For the text-containing cell, return its midpoint in (X, Y) coordinate format. 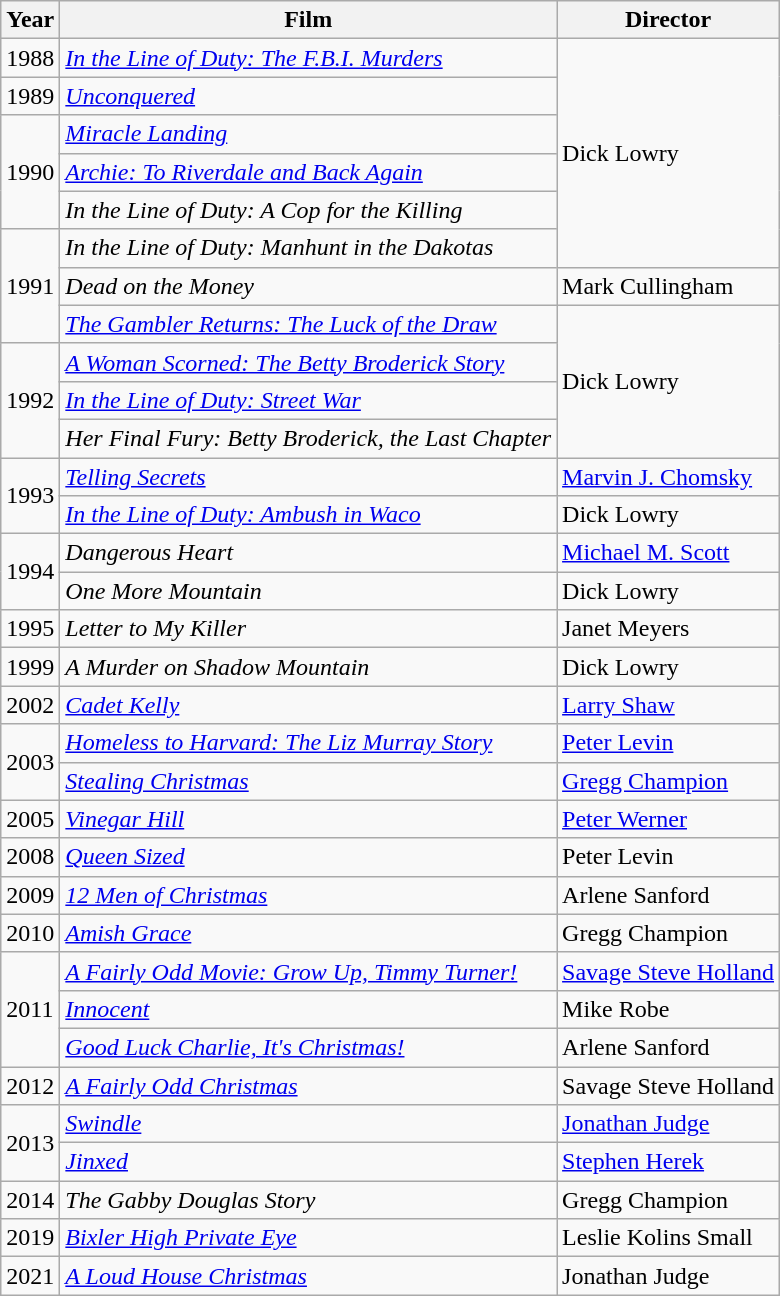
1995 (30, 629)
The Gambler Returns: The Luck of the Draw (308, 324)
Letter to My Killer (308, 629)
1994 (30, 572)
Year (30, 20)
In the Line of Duty: A Cop for the Killing (308, 210)
1992 (30, 400)
Swindle (308, 1124)
12 Men of Christmas (308, 895)
Jinxed (308, 1162)
1989 (30, 96)
Telling Secrets (308, 477)
Dangerous Heart (308, 553)
Janet Meyers (668, 629)
1988 (30, 58)
Her Final Fury: Betty Broderick, the Last Chapter (308, 438)
1990 (30, 172)
In the Line of Duty: Ambush in Waco (308, 515)
The Gabby Douglas Story (308, 1200)
Larry Shaw (668, 705)
Archie: To Riverdale and Back Again (308, 172)
Queen Sized (308, 857)
2013 (30, 1143)
Dead on the Money (308, 286)
A Loud House Christmas (308, 1276)
Peter Werner (668, 819)
Mark Cullingham (668, 286)
2019 (30, 1238)
A Murder on Shadow Mountain (308, 667)
2011 (30, 1009)
In the Line of Duty: Street War (308, 400)
2010 (30, 933)
Mike Robe (668, 1009)
Amish Grace (308, 933)
Unconquered (308, 96)
Bixler High Private Eye (308, 1238)
1999 (30, 667)
Stealing Christmas (308, 781)
A Fairly Odd Christmas (308, 1085)
Innocent (308, 1009)
Director (668, 20)
Leslie Kolins Small (668, 1238)
2005 (30, 819)
A Fairly Odd Movie: Grow Up, Timmy Turner! (308, 971)
In the Line of Duty: The F.B.I. Murders (308, 58)
Cadet Kelly (308, 705)
In the Line of Duty: Manhunt in the Dakotas (308, 248)
Stephen Herek (668, 1162)
2009 (30, 895)
Miracle Landing (308, 134)
Good Luck Charlie, It's Christmas! (308, 1047)
A Woman Scorned: The Betty Broderick Story (308, 362)
Homeless to Harvard: The Liz Murray Story (308, 743)
Vinegar Hill (308, 819)
Marvin J. Chomsky (668, 477)
2002 (30, 705)
2014 (30, 1200)
1991 (30, 286)
2021 (30, 1276)
2012 (30, 1085)
Film (308, 20)
One More Mountain (308, 591)
2008 (30, 857)
2003 (30, 762)
1993 (30, 496)
Michael M. Scott (668, 553)
